Identify which cell holds the provided text, then report its [x, y] central coordinate. 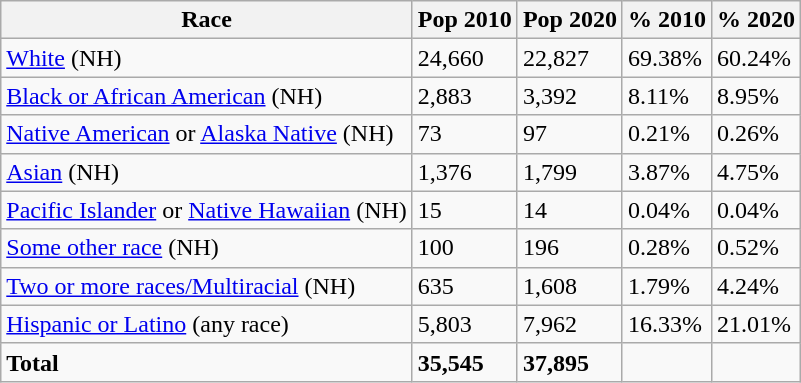
7,962 [570, 324]
% 2010 [666, 20]
Race [207, 20]
White (NH) [207, 58]
60.24% [756, 58]
21.01% [756, 324]
196 [570, 248]
14 [570, 210]
Pacific Islander or Native Hawaiian (NH) [207, 210]
3,392 [570, 96]
16.33% [666, 324]
4.75% [756, 172]
24,660 [464, 58]
Some other race (NH) [207, 248]
8.95% [756, 96]
100 [464, 248]
1,608 [570, 286]
2,883 [464, 96]
0.21% [666, 134]
0.26% [756, 134]
Hispanic or Latino (any race) [207, 324]
5,803 [464, 324]
1,799 [570, 172]
15 [464, 210]
0.52% [756, 248]
Two or more races/Multiracial (NH) [207, 286]
37,895 [570, 362]
Total [207, 362]
0.28% [666, 248]
Black or African American (NH) [207, 96]
Pop 2020 [570, 20]
1,376 [464, 172]
97 [570, 134]
635 [464, 286]
Native American or Alaska Native (NH) [207, 134]
8.11% [666, 96]
35,545 [464, 362]
4.24% [756, 286]
1.79% [666, 286]
22,827 [570, 58]
3.87% [666, 172]
73 [464, 134]
Pop 2010 [464, 20]
% 2020 [756, 20]
Asian (NH) [207, 172]
69.38% [666, 58]
